Find where the given text appears and provide that cell's center as [x, y] coordinate. 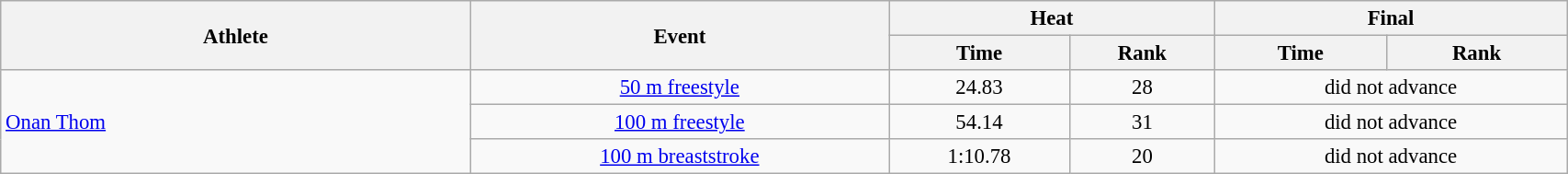
24.83 [979, 87]
Final [1391, 18]
31 [1142, 122]
Event [680, 35]
20 [1142, 157]
Athlete [235, 35]
100 m freestyle [680, 122]
1:10.78 [979, 157]
54.14 [979, 122]
50 m freestyle [680, 87]
Heat [1053, 18]
100 m breaststroke [680, 157]
28 [1142, 87]
Onan Thom [235, 122]
